Detect which cell encompasses the target text, then output its (x, y) center coordinate. 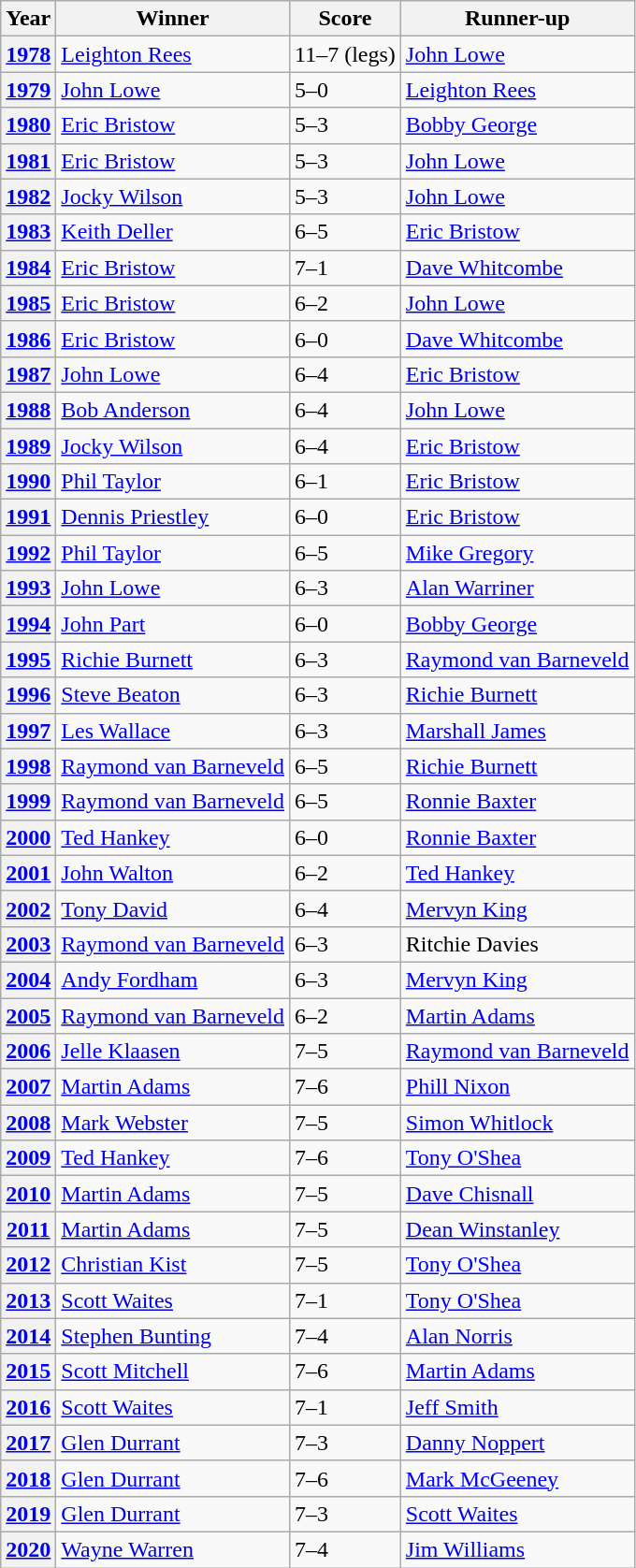
2012 (28, 1265)
Alan Warriner (517, 588)
11–7 (legs) (344, 54)
2009 (28, 1158)
2001 (28, 873)
1988 (28, 410)
Simon Whitlock (517, 1123)
Marshall James (517, 731)
Stephen Bunting (173, 1336)
1985 (28, 303)
1983 (28, 232)
2011 (28, 1229)
2004 (28, 980)
Mike Gregory (517, 553)
2020 (28, 1549)
Jeff Smith (517, 1407)
2007 (28, 1087)
1995 (28, 660)
1990 (28, 482)
Danny Noppert (517, 1443)
1987 (28, 374)
Runner-up (517, 19)
2017 (28, 1443)
Dave Chisnall (517, 1194)
1981 (28, 161)
1997 (28, 731)
2010 (28, 1194)
1998 (28, 766)
2018 (28, 1478)
2013 (28, 1300)
Alan Norris (517, 1336)
2016 (28, 1407)
5–0 (344, 90)
1978 (28, 54)
1994 (28, 624)
Mark McGeeney (517, 1478)
2000 (28, 837)
1980 (28, 125)
Steve Beaton (173, 695)
Les Wallace (173, 731)
1984 (28, 268)
2008 (28, 1123)
Andy Fordham (173, 980)
1982 (28, 196)
2019 (28, 1514)
Dennis Priestley (173, 517)
Tony David (173, 908)
Scott Mitchell (173, 1372)
1991 (28, 517)
Jim Williams (517, 1549)
2002 (28, 908)
1999 (28, 802)
Phill Nixon (517, 1087)
Dean Winstanley (517, 1229)
Ritchie Davies (517, 944)
Bob Anderson (173, 410)
Wayne Warren (173, 1549)
6–1 (344, 482)
1996 (28, 695)
Year (28, 19)
2014 (28, 1336)
1989 (28, 446)
2005 (28, 1015)
John Walton (173, 873)
1979 (28, 90)
1993 (28, 588)
1986 (28, 339)
Jelle Klaasen (173, 1052)
Winner (173, 19)
John Part (173, 624)
Keith Deller (173, 232)
2015 (28, 1372)
2006 (28, 1052)
Christian Kist (173, 1265)
1992 (28, 553)
2003 (28, 944)
Score (344, 19)
Mark Webster (173, 1123)
